Identify which cell holds the provided text, then report its (X, Y) central coordinate. 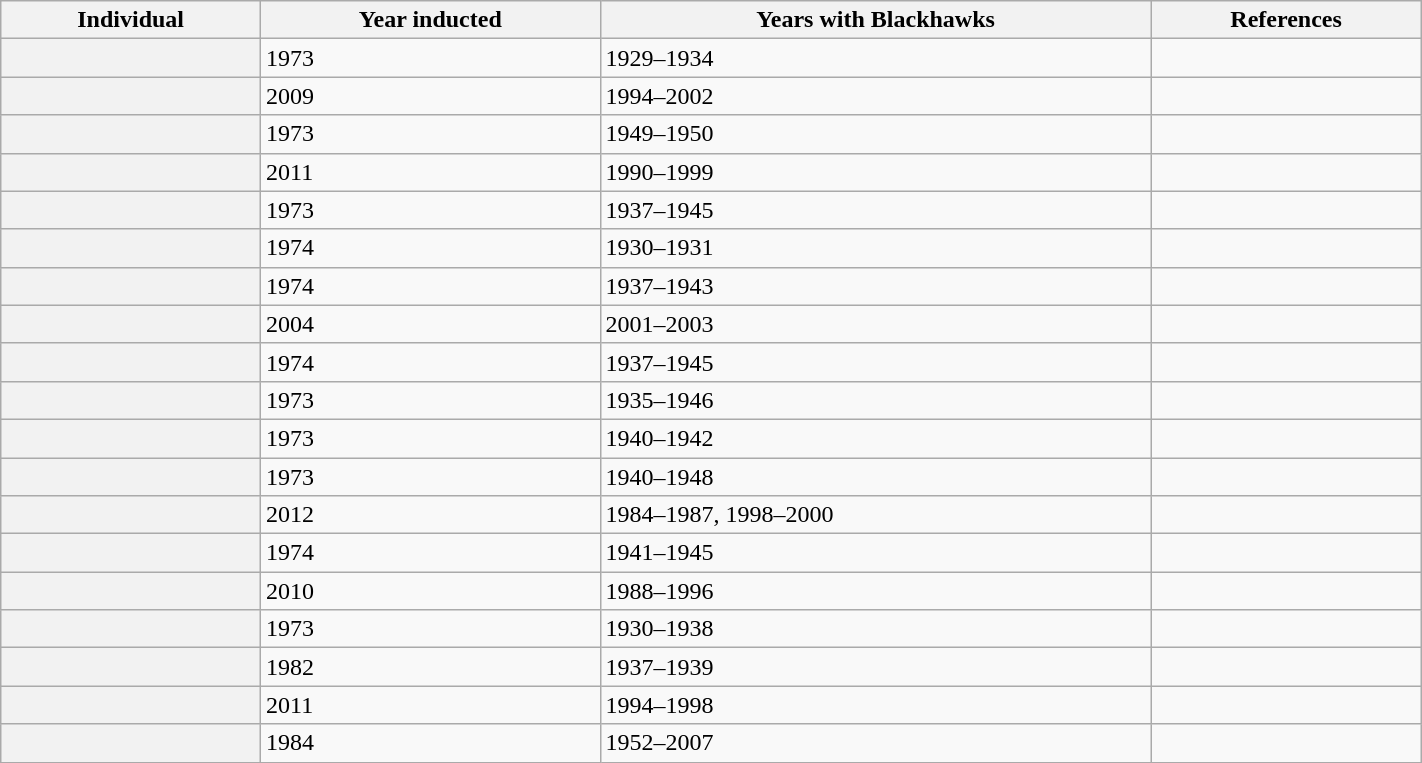
1930–1938 (876, 629)
Individual (131, 20)
1984 (431, 743)
1937–1943 (876, 286)
2001–2003 (876, 324)
1990–1999 (876, 172)
Years with Blackhawks (876, 20)
1937–1939 (876, 667)
1949–1950 (876, 134)
Year inducted (431, 20)
1941–1945 (876, 553)
References (1286, 20)
1988–1996 (876, 591)
1994–1998 (876, 705)
2010 (431, 591)
1982 (431, 667)
1930–1931 (876, 248)
1994–2002 (876, 96)
2012 (431, 515)
2009 (431, 96)
1940–1948 (876, 477)
1952–2007 (876, 743)
1984–1987, 1998–2000 (876, 515)
1935–1946 (876, 400)
1940–1942 (876, 438)
2004 (431, 324)
1929–1934 (876, 58)
